Locate the cell with the specified text and output its [X, Y] center coordinate. 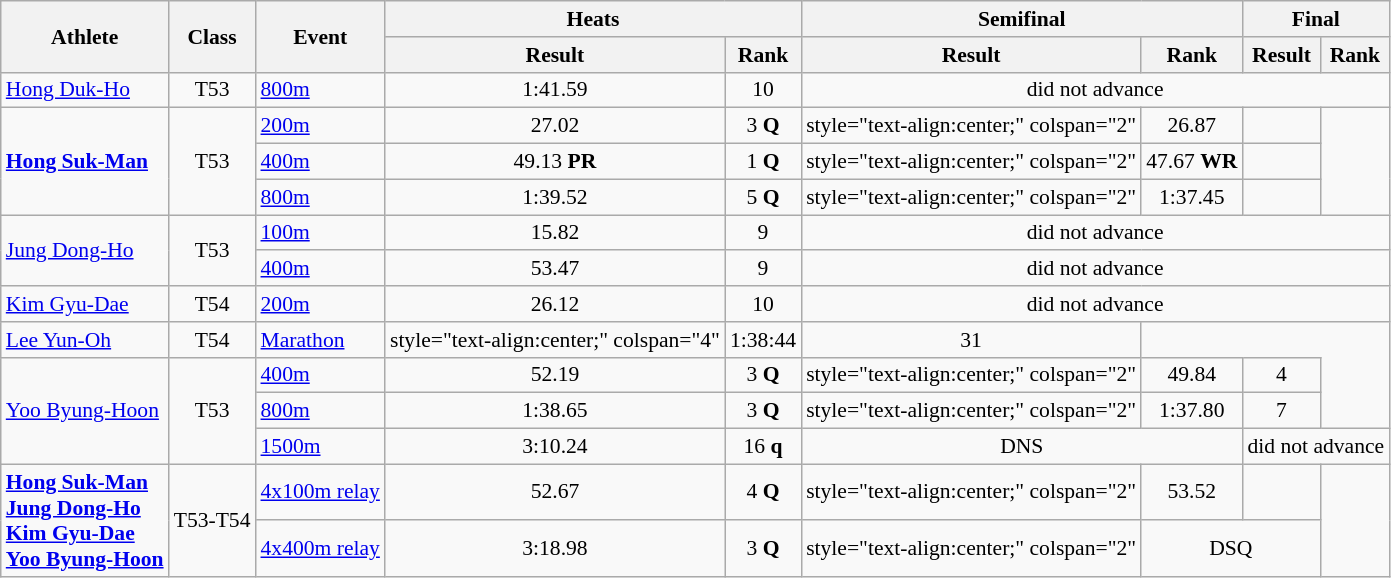
Hong Suk-Man [85, 162]
47.67 WR [1192, 162]
4x100m relay [320, 492]
Athlete [85, 36]
style="text-align:center;" colspan="4" [555, 340]
Hong Duk-Ho [85, 90]
Marathon [320, 340]
Lee Yun-Oh [85, 340]
4x400m relay [320, 548]
T53-T54 [212, 520]
1:41.59 [555, 90]
1:38:44 [763, 340]
15.82 [555, 233]
Yoo Byung-Hoon [85, 410]
Final [1316, 19]
4 Q [763, 492]
26.87 [1192, 126]
3:10.24 [555, 447]
1 Q [763, 162]
49.84 [1192, 375]
Event [320, 36]
27.02 [555, 126]
Hong Suk-Man Jung Dong-Ho Kim Gyu-Dae Yoo Byung-Hoon [85, 520]
Semifinal [1022, 19]
52.67 [555, 492]
1:39.52 [555, 197]
4 [1281, 375]
Heats [593, 19]
7 [1281, 411]
31 [971, 340]
1:37.45 [1192, 197]
Class [212, 36]
1:37.80 [1192, 411]
1500m [320, 447]
DNS [1022, 447]
53.52 [1192, 492]
5 Q [763, 197]
49.13 PR [555, 162]
52.19 [555, 375]
1:38.65 [555, 411]
26.12 [555, 304]
Kim Gyu-Dae [85, 304]
3:18.98 [555, 548]
DSQ [1230, 548]
100m [320, 233]
53.47 [555, 269]
16 q [763, 447]
Jung Dong-Ho [85, 250]
